For the text-containing cell, return its midpoint in [X, Y] coordinate format. 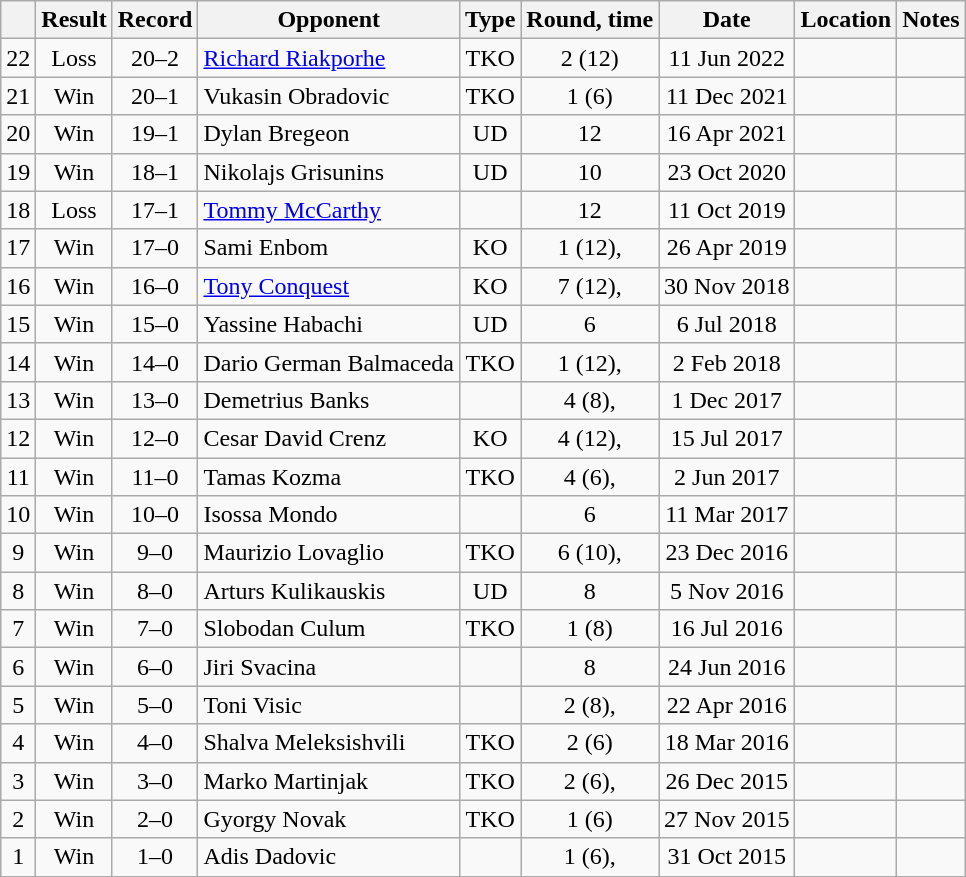
15 [18, 324]
11–0 [155, 477]
Type [490, 20]
6–0 [155, 667]
Vukasin Obradovic [329, 96]
26 Apr 2019 [727, 248]
11 [18, 477]
24 Jun 2016 [727, 667]
23 Oct 2020 [727, 172]
Adis Dadovic [329, 857]
Opponent [329, 20]
Jiri Svacina [329, 667]
5 Nov 2016 [727, 591]
Dylan Bregeon [329, 134]
Toni Visic [329, 705]
18 [18, 210]
13–0 [155, 400]
Dario German Balmaceda [329, 362]
Maurizio Lovaglio [329, 553]
Tony Conquest [329, 286]
16 [18, 286]
5 [18, 705]
4 (12), [590, 438]
Shalva Meleksishvili [329, 743]
14 [18, 362]
22 Apr 2016 [727, 705]
Sami Enbom [329, 248]
18 Mar 2016 [727, 743]
7–0 [155, 629]
Arturs Kulikauskis [329, 591]
22 [18, 58]
11 Dec 2021 [727, 96]
30 Nov 2018 [727, 286]
9–0 [155, 553]
20–1 [155, 96]
6 (10), [590, 553]
15 Jul 2017 [727, 438]
2 Jun 2017 [727, 477]
19–1 [155, 134]
Tommy McCarthy [329, 210]
13 [18, 400]
Cesar David Crenz [329, 438]
4 (6), [590, 477]
2 [18, 819]
21 [18, 96]
20–2 [155, 58]
7 (12), [590, 286]
9 [18, 553]
Richard Riakporhe [329, 58]
1 (8) [590, 629]
1 [18, 857]
16–0 [155, 286]
Demetrius Banks [329, 400]
6 Jul 2018 [727, 324]
11 Jun 2022 [727, 58]
Isossa Mondo [329, 515]
Gyorgy Novak [329, 819]
4 (8), [590, 400]
Notes [931, 20]
2 (6) [590, 743]
2 (6), [590, 781]
Round, time [590, 20]
2 Feb 2018 [727, 362]
27 Nov 2015 [727, 819]
31 Oct 2015 [727, 857]
12–0 [155, 438]
Nikolajs Grisunins [329, 172]
10–0 [155, 515]
1–0 [155, 857]
Tamas Kozma [329, 477]
16 Jul 2016 [727, 629]
Result [74, 20]
17–0 [155, 248]
18–1 [155, 172]
4–0 [155, 743]
Record [155, 20]
Slobodan Culum [329, 629]
7 [18, 629]
26 Dec 2015 [727, 781]
Location [846, 20]
11 Mar 2017 [727, 515]
Marko Martinjak [329, 781]
1 (6), [590, 857]
11 Oct 2019 [727, 210]
2–0 [155, 819]
14–0 [155, 362]
2 (8), [590, 705]
8–0 [155, 591]
17–1 [155, 210]
2 (12) [590, 58]
3–0 [155, 781]
17 [18, 248]
20 [18, 134]
Date [727, 20]
15–0 [155, 324]
5–0 [155, 705]
23 Dec 2016 [727, 553]
4 [18, 743]
3 [18, 781]
1 Dec 2017 [727, 400]
19 [18, 172]
Yassine Habachi [329, 324]
16 Apr 2021 [727, 134]
